Pinpoint the cell where the given text exists, returning its (x, y) midpoint coordinate. 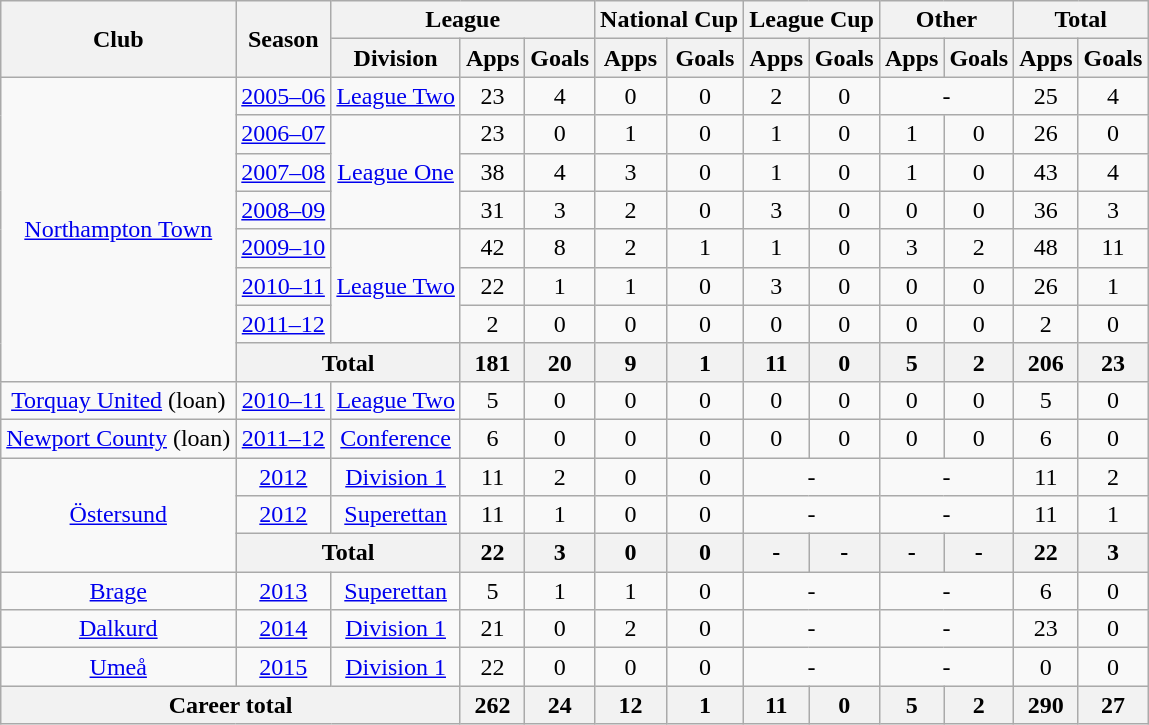
38 (492, 172)
League (463, 20)
Conference (396, 438)
12 (631, 705)
National Cup (670, 20)
42 (492, 248)
43 (1046, 172)
206 (1046, 362)
25 (1046, 96)
262 (492, 705)
181 (492, 362)
2006–07 (284, 134)
2015 (284, 667)
Dalkurd (118, 629)
Club (118, 39)
2007–08 (284, 172)
Other (946, 20)
290 (1046, 705)
20 (560, 362)
Östersund (118, 515)
2014 (284, 629)
36 (1046, 210)
2008–09 (284, 210)
2005–06 (284, 96)
Northampton Town (118, 229)
League Cup (812, 20)
Umeå (118, 667)
Newport County (loan) (118, 438)
31 (492, 210)
21 (492, 629)
Brage (118, 591)
9 (631, 362)
27 (1113, 705)
8 (560, 248)
Season (284, 39)
2009–10 (284, 248)
Torquay United (loan) (118, 400)
Career total (231, 705)
2013 (284, 591)
48 (1046, 248)
Division (396, 58)
24 (560, 705)
League One (396, 172)
